Search for the cell housing the specified text and yield its [x, y] center coordinate. 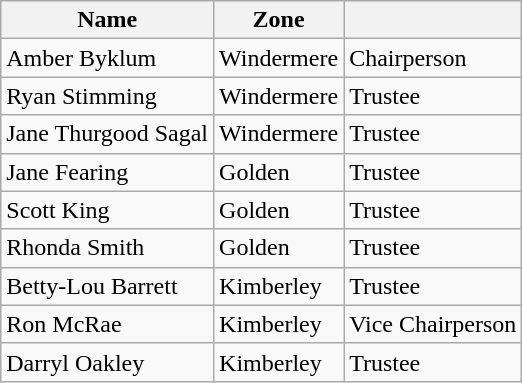
Rhonda Smith [108, 248]
Chairperson [433, 58]
Darryl Oakley [108, 362]
Name [108, 20]
Jane Thurgood Sagal [108, 134]
Betty-Lou Barrett [108, 286]
Ryan Stimming [108, 96]
Vice Chairperson [433, 324]
Amber Byklum [108, 58]
Zone [279, 20]
Scott King [108, 210]
Jane Fearing [108, 172]
Ron McRae [108, 324]
